Locate the cell with the specified text and output its [X, Y] center coordinate. 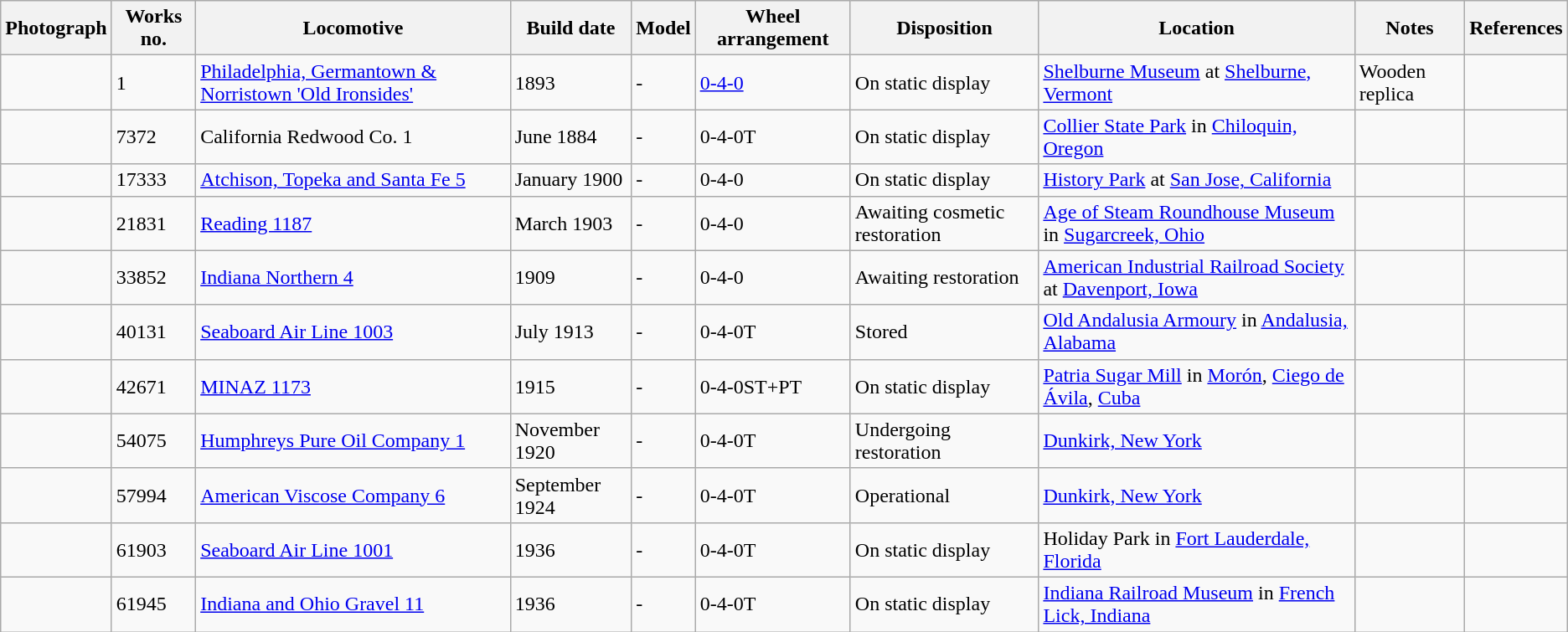
Wheel arrangement [772, 28]
1 [153, 82]
Operational [945, 496]
40131 [153, 331]
Awaiting restoration [945, 278]
July 1913 [571, 331]
Collier State Park in Chiloquin, Oregon [1196, 137]
Location [1196, 28]
Age of Steam Roundhouse Museum in Sugarcreek, Ohio [1196, 223]
Indiana and Ohio Gravel 11 [353, 604]
June 1884 [571, 137]
Seaboard Air Line 1003 [353, 331]
Holiday Park in Fort Lauderdale, Florida [1196, 549]
Disposition [945, 28]
21831 [153, 223]
History Park at San Jose, California [1196, 180]
7372 [153, 137]
Old Andalusia Armoury in Andalusia, Alabama [1196, 331]
61945 [153, 604]
33852 [153, 278]
57994 [153, 496]
Philadelphia, Germantown & Norristown 'Old Ironsides' [353, 82]
Build date [571, 28]
September 1924 [571, 496]
Locomotive [353, 28]
California Redwood Co. 1 [353, 137]
1909 [571, 278]
17333 [153, 180]
January 1900 [571, 180]
References [1516, 28]
Seaboard Air Line 1001 [353, 549]
March 1903 [571, 223]
MINAZ 1173 [353, 387]
1915 [571, 387]
Humphreys Pure Oil Company 1 [353, 440]
Patria Sugar Mill in Morón, Ciego de Ávila, Cuba [1196, 387]
1893 [571, 82]
American Viscose Company 6 [353, 496]
54075 [153, 440]
Model [663, 28]
Works no. [153, 28]
November 1920 [571, 440]
Atchison, Topeka and Santa Fe 5 [353, 180]
Indiana Railroad Museum in French Lick, Indiana [1196, 604]
42671 [153, 387]
Notes [1409, 28]
American Industrial Railroad Society at Davenport, Iowa [1196, 278]
Awaiting cosmetic restoration [945, 223]
0-4-0ST+PT [772, 387]
Undergoing restoration [945, 440]
Wooden replica [1409, 82]
61903 [153, 549]
Indiana Northern 4 [353, 278]
Shelburne Museum at Shelburne, Vermont [1196, 82]
Stored [945, 331]
Reading 1187 [353, 223]
Photograph [56, 28]
